Return (x, y) of the center of cell containing provided text 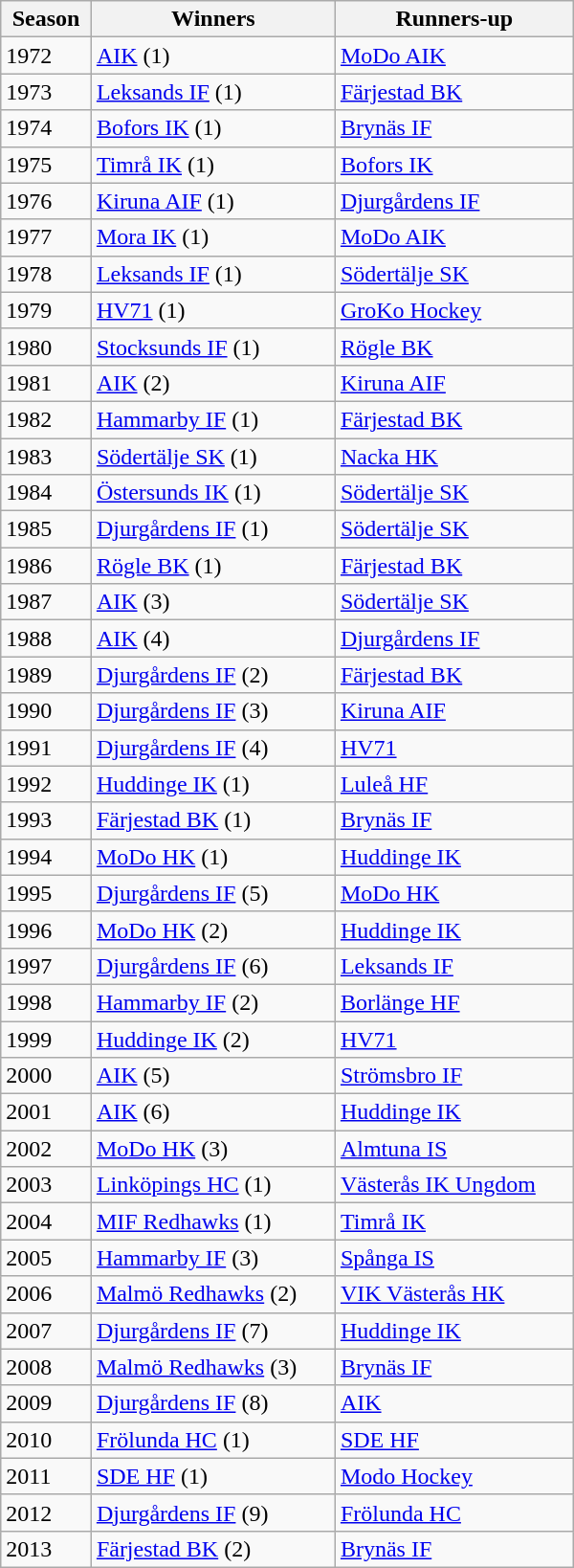
2006 (46, 1294)
1987 (46, 602)
Bofors IK (1) (212, 128)
AIK (4) (212, 638)
2003 (46, 1185)
2009 (46, 1403)
1973 (46, 92)
1991 (46, 748)
Hammarby IF (3) (212, 1258)
1997 (46, 966)
Djurgårdens IF (4) (212, 748)
Huddinge IK (1) (212, 784)
Timrå IK (453, 1221)
2012 (46, 1512)
AIK (2) (212, 383)
2013 (46, 1549)
GroKo Hockey (453, 310)
2002 (46, 1149)
Kiruna AIF (1) (212, 201)
Malmö Redhawks (2) (212, 1294)
1978 (46, 274)
Strömsbro IF (453, 1076)
Huddinge IK (2) (212, 1039)
Almtuna IS (453, 1149)
Nacka HK (453, 457)
1974 (46, 128)
AIK (5) (212, 1076)
Runners-up (453, 19)
Västerås IK Ungdom (453, 1185)
SDE HF (1) (212, 1476)
Östersunds IK (1) (212, 493)
Djurgårdens IF (3) (212, 711)
1995 (46, 893)
Malmö Redhawks (3) (212, 1367)
SDE HF (453, 1440)
Bofors IK (453, 165)
1988 (46, 638)
Winners (212, 19)
MoDo HK (1) (212, 857)
Linköpings HC (1) (212, 1185)
MoDo HK (3) (212, 1149)
Mora IK (1) (212, 237)
Modo Hockey (453, 1476)
Djurgårdens IF (2) (212, 675)
1996 (46, 930)
2010 (46, 1440)
Djurgårdens IF (9) (212, 1512)
Frölunda HC (1) (212, 1440)
Frölunda HC (453, 1512)
Djurgårdens IF (1) (212, 529)
AIK (453, 1403)
1992 (46, 784)
Djurgårdens IF (5) (212, 893)
MIF Redhawks (1) (212, 1221)
1993 (46, 820)
Leksands IF (453, 966)
1981 (46, 383)
1975 (46, 165)
Färjestad BK (1) (212, 820)
Rögle BK (453, 347)
Season (46, 19)
Färjestad BK (2) (212, 1549)
Djurgårdens IF (7) (212, 1331)
2008 (46, 1367)
1998 (46, 1002)
Stocksunds IF (1) (212, 347)
AIK (3) (212, 602)
1979 (46, 310)
HV71 (1) (212, 310)
Luleå HF (453, 784)
2007 (46, 1331)
2005 (46, 1258)
Hammarby IF (1) (212, 419)
1977 (46, 237)
1976 (46, 201)
1994 (46, 857)
AIK (1) (212, 56)
1983 (46, 457)
1980 (46, 347)
VIK Västerås HK (453, 1294)
MoDo HK (2) (212, 930)
Borlänge HF (453, 1002)
1999 (46, 1039)
1990 (46, 711)
1972 (46, 56)
2004 (46, 1221)
Rögle BK (1) (212, 566)
Spånga IS (453, 1258)
Hammarby IF (2) (212, 1002)
MoDo HK (453, 893)
1982 (46, 419)
1989 (46, 675)
AIK (6) (212, 1112)
1986 (46, 566)
Timrå IK (1) (212, 165)
2011 (46, 1476)
1985 (46, 529)
Djurgårdens IF (6) (212, 966)
Södertälje SK (1) (212, 457)
1984 (46, 493)
2000 (46, 1076)
2001 (46, 1112)
Djurgårdens IF (8) (212, 1403)
